Pinpoint the cell where the given text exists, returning its [X, Y] midpoint coordinate. 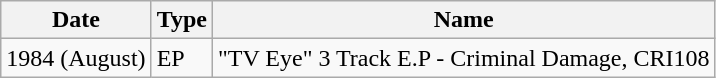
Date [76, 20]
Name [464, 20]
"TV Eye" 3 Track E.P - Criminal Damage, CRI108 [464, 58]
1984 (August) [76, 58]
Type [182, 20]
EP [182, 58]
